Provide the (x, y) coordinate of the cell's center where the given text is located.  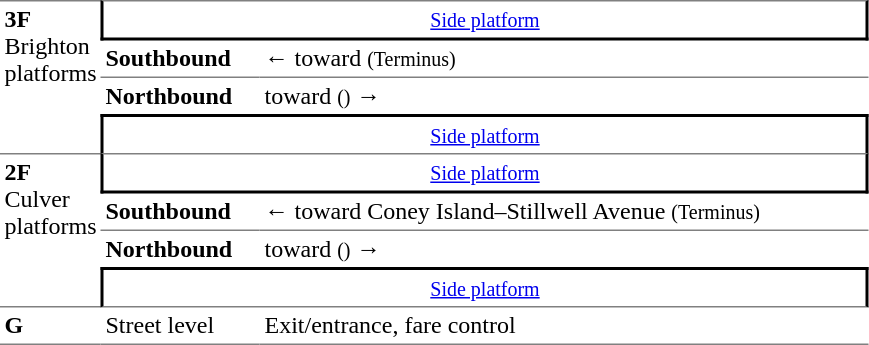
3FBrighton platforms (50, 76)
2FCulver platforms (50, 230)
← toward Coney Island–Stillwell Avenue (Terminus) (564, 213)
← toward (Terminus) (564, 59)
